Extract the [x, y] coordinate from the center of the cell holding the provided text.  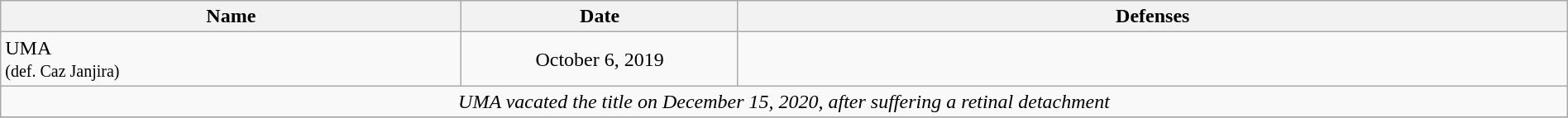
Date [600, 17]
Defenses [1153, 17]
October 6, 2019 [600, 59]
UMA vacated the title on December 15, 2020, after suffering a retinal detachment [784, 101]
UMA (def. Caz Janjira) [232, 59]
Name [232, 17]
